Capture the cell that displays the provided text and extract its (x, y) central coordinate. 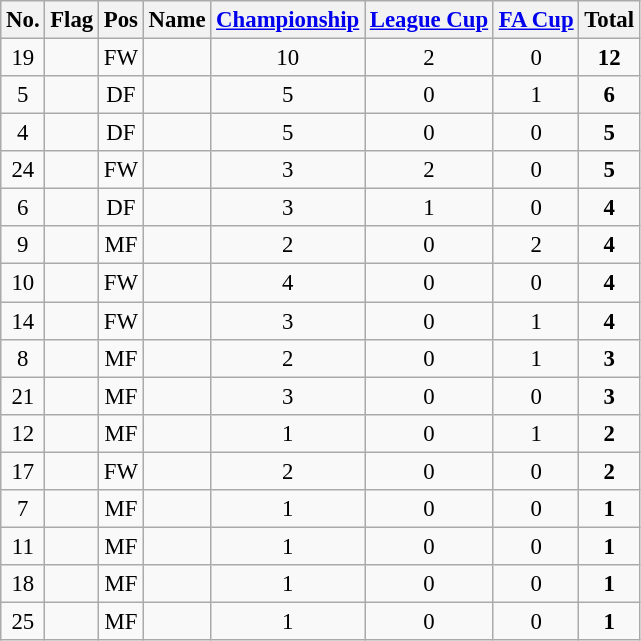
14 (23, 321)
Total (609, 20)
21 (23, 396)
19 (23, 58)
No. (23, 20)
25 (23, 621)
11 (23, 546)
8 (23, 358)
17 (23, 471)
FA Cup (536, 20)
Name (177, 20)
Pos (122, 20)
9 (23, 245)
24 (23, 170)
Championship (288, 20)
7 (23, 509)
Flag (72, 20)
League Cup (428, 20)
18 (23, 584)
